Return the [x, y] coordinate for the center point of the cell that contains the specified text.  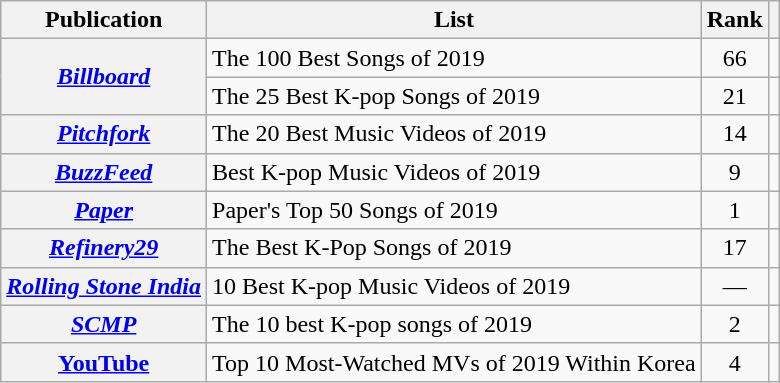
YouTube [104, 362]
The Best K-Pop Songs of 2019 [454, 248]
9 [734, 172]
Paper [104, 210]
10 Best K-pop Music Videos of 2019 [454, 286]
The 20 Best Music Videos of 2019 [454, 134]
66 [734, 58]
Best K-pop Music Videos of 2019 [454, 172]
The 10 best K-pop songs of 2019 [454, 324]
The 25 Best K-pop Songs of 2019 [454, 96]
Publication [104, 20]
BuzzFeed [104, 172]
SCMP [104, 324]
17 [734, 248]
14 [734, 134]
1 [734, 210]
Refinery29 [104, 248]
The 100 Best Songs of 2019 [454, 58]
4 [734, 362]
— [734, 286]
2 [734, 324]
Billboard [104, 77]
Paper's Top 50 Songs of 2019 [454, 210]
Rolling Stone India [104, 286]
21 [734, 96]
Rank [734, 20]
Pitchfork [104, 134]
List [454, 20]
Top 10 Most-Watched MVs of 2019 Within Korea [454, 362]
